Extract the [X, Y] coordinate from the center of the cell holding the provided text.  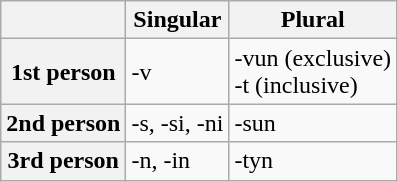
-sun [313, 123]
-v [178, 72]
2nd person [64, 123]
Plural [313, 20]
Singular [178, 20]
-vun (exclusive)-t (inclusive) [313, 72]
-s, -si, -ni [178, 123]
1st person [64, 72]
3rd person [64, 161]
-tyn [313, 161]
-n, -in [178, 161]
